Provide the [x, y] coordinate of the cell's center where the given text is located.  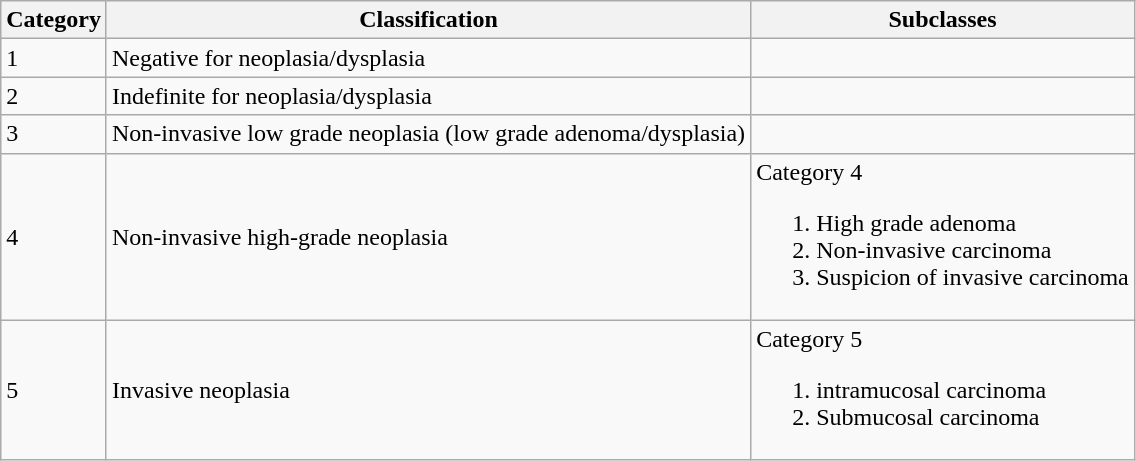
Category [54, 20]
Category 5intramucosal carcinomaSubmucosal carcinoma [943, 390]
2 [54, 96]
Subclasses [943, 20]
Invasive neoplasia [428, 390]
5 [54, 390]
1 [54, 58]
Classification [428, 20]
Non-invasive high-grade neoplasia [428, 236]
3 [54, 134]
Non-invasive low grade neoplasia (low grade adenoma/dysplasia) [428, 134]
Category 4High grade adenomaNon-invasive carcinomaSuspicion of invasive carcinoma [943, 236]
4 [54, 236]
Negative for neoplasia/dysplasia [428, 58]
Indefinite for neoplasia/dysplasia [428, 96]
